Determine the (X, Y) coordinate at the center of the cell enclosing the given text.  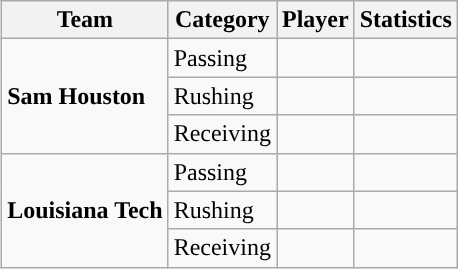
Statistics (406, 20)
Louisiana Tech (85, 210)
Category (222, 20)
Sam Houston (85, 96)
Team (85, 20)
Player (315, 20)
